Scan for the cell matching the given text and deliver its [X, Y] coordinate at center. 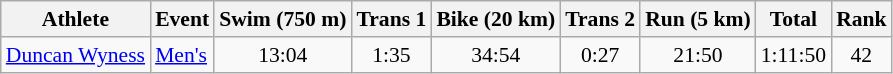
0:27 [600, 55]
Run (5 km) [698, 19]
Rank [862, 19]
34:54 [496, 55]
Men's [182, 55]
21:50 [698, 55]
Bike (20 km) [496, 19]
1:11:50 [794, 55]
Swim (750 m) [282, 19]
42 [862, 55]
Trans 1 [391, 19]
Total [794, 19]
13:04 [282, 55]
1:35 [391, 55]
Trans 2 [600, 19]
Duncan Wyness [76, 55]
Event [182, 19]
Athlete [76, 19]
